For the text-containing cell, return its midpoint in [X, Y] coordinate format. 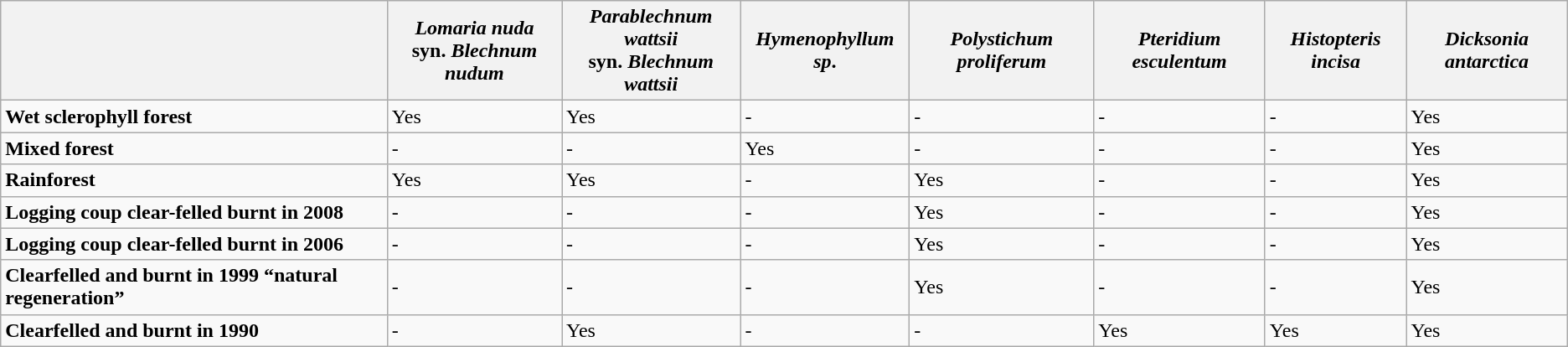
Pteridium esculentum [1179, 50]
Dicksonia antarctica [1487, 50]
Logging coup clear-felled burnt in 2006 [194, 244]
Polystichum proliferum [1002, 50]
Histopteris incisa [1335, 50]
Clearfelled and burnt in 1999 “natural regeneration” [194, 287]
Rainforest [194, 180]
Mixed forest [194, 148]
Wet sclerophyll forest [194, 117]
Logging coup clear-felled burnt in 2008 [194, 212]
Clearfelled and burnt in 1990 [194, 330]
Lomaria nudasyn. Blechnum nudum [474, 50]
Hymenophyllum sp. [825, 50]
Parablechnum wattsiisyn. Blechnum wattsii [650, 50]
